Output the [X, Y] coordinate of the center of the cell containing the given text.  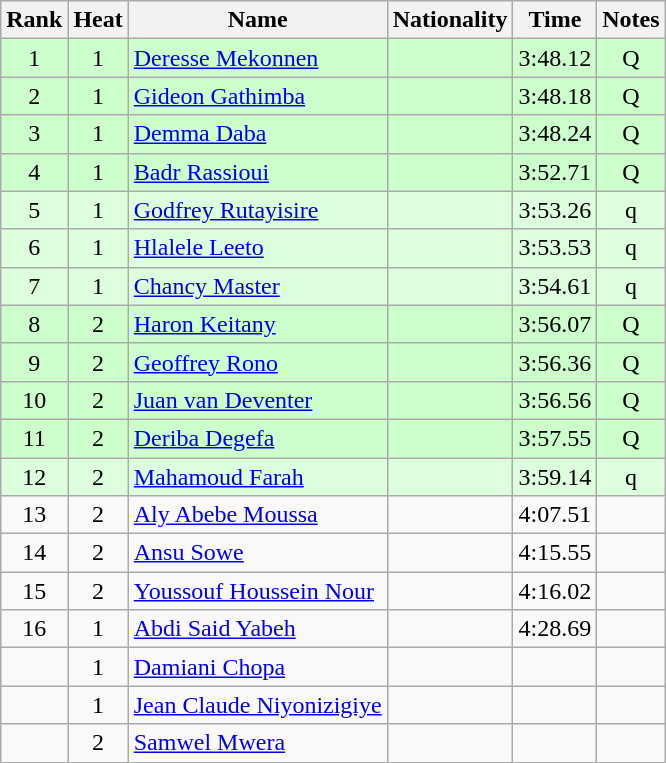
3:57.55 [555, 438]
Hlalele Leeto [258, 248]
4 [34, 172]
3:48.18 [555, 96]
4:15.55 [555, 553]
15 [34, 591]
3:54.61 [555, 286]
8 [34, 324]
4:07.51 [555, 515]
3:48.24 [555, 134]
Ansu Sowe [258, 553]
Badr Rassioui [258, 172]
13 [34, 515]
3:53.53 [555, 248]
11 [34, 438]
Rank [34, 20]
3:56.36 [555, 362]
6 [34, 248]
Mahamoud Farah [258, 477]
Deresse Mekonnen [258, 58]
Nationality [450, 20]
Deriba Degefa [258, 438]
3:53.26 [555, 210]
Haron Keitany [258, 324]
Gideon Gathimba [258, 96]
Name [258, 20]
14 [34, 553]
5 [34, 210]
16 [34, 629]
9 [34, 362]
Heat [98, 20]
Chancy Master [258, 286]
Jean Claude Niyonizigiye [258, 705]
Time [555, 20]
Demma Daba [258, 134]
Samwel Mwera [258, 743]
7 [34, 286]
Notes [631, 20]
Geoffrey Rono [258, 362]
3:48.12 [555, 58]
12 [34, 477]
3:56.56 [555, 400]
Abdi Said Yabeh [258, 629]
10 [34, 400]
Damiani Chopa [258, 667]
3:52.71 [555, 172]
4:16.02 [555, 591]
3:59.14 [555, 477]
Juan van Deventer [258, 400]
Godfrey Rutayisire [258, 210]
Aly Abebe Moussa [258, 515]
3:56.07 [555, 324]
Youssouf Houssein Nour [258, 591]
4:28.69 [555, 629]
3 [34, 134]
